Return (x, y) of the center of cell containing provided text 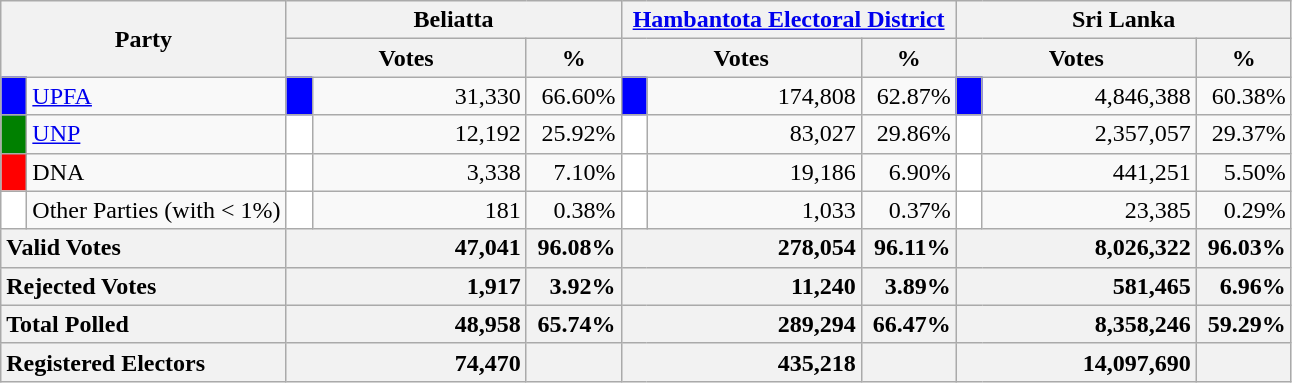
DNA (156, 172)
1,917 (406, 286)
0.29% (1244, 210)
Rejected Votes (144, 286)
435,218 (741, 362)
Hambantota Electoral District (788, 20)
Other Parties (with < 1%) (156, 210)
11,240 (741, 286)
Total Polled (144, 324)
8,026,322 (1076, 248)
2,357,057 (1089, 134)
96.03% (1244, 248)
5.50% (1244, 172)
96.11% (908, 248)
47,041 (406, 248)
96.08% (574, 248)
29.37% (1244, 134)
581,465 (1076, 286)
12,192 (419, 134)
4,846,388 (1089, 96)
66.47% (908, 324)
7.10% (574, 172)
1,033 (754, 210)
Party (144, 39)
31,330 (419, 96)
48,958 (406, 324)
29.86% (908, 134)
59.29% (1244, 324)
60.38% (1244, 96)
278,054 (741, 248)
Valid Votes (144, 248)
6.96% (1244, 286)
174,808 (754, 96)
UPFA (156, 96)
8,358,246 (1076, 324)
0.37% (908, 210)
Beliatta (454, 20)
3.92% (574, 286)
25.92% (574, 134)
23,385 (1089, 210)
Registered Electors (144, 362)
Sri Lanka (1124, 20)
83,027 (754, 134)
19,186 (754, 172)
441,251 (1089, 172)
3,338 (419, 172)
3.89% (908, 286)
181 (419, 210)
14,097,690 (1076, 362)
6.90% (908, 172)
65.74% (574, 324)
74,470 (406, 362)
UNP (156, 134)
289,294 (741, 324)
66.60% (574, 96)
0.38% (574, 210)
62.87% (908, 96)
